Pinpoint the cell where the given text exists, returning its [X, Y] midpoint coordinate. 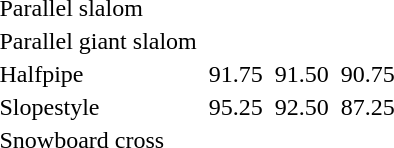
91.75 [236, 74]
91.50 [302, 74]
92.50 [302, 107]
95.25 [236, 107]
